Locate the cell with the specified text and output its [X, Y] center coordinate. 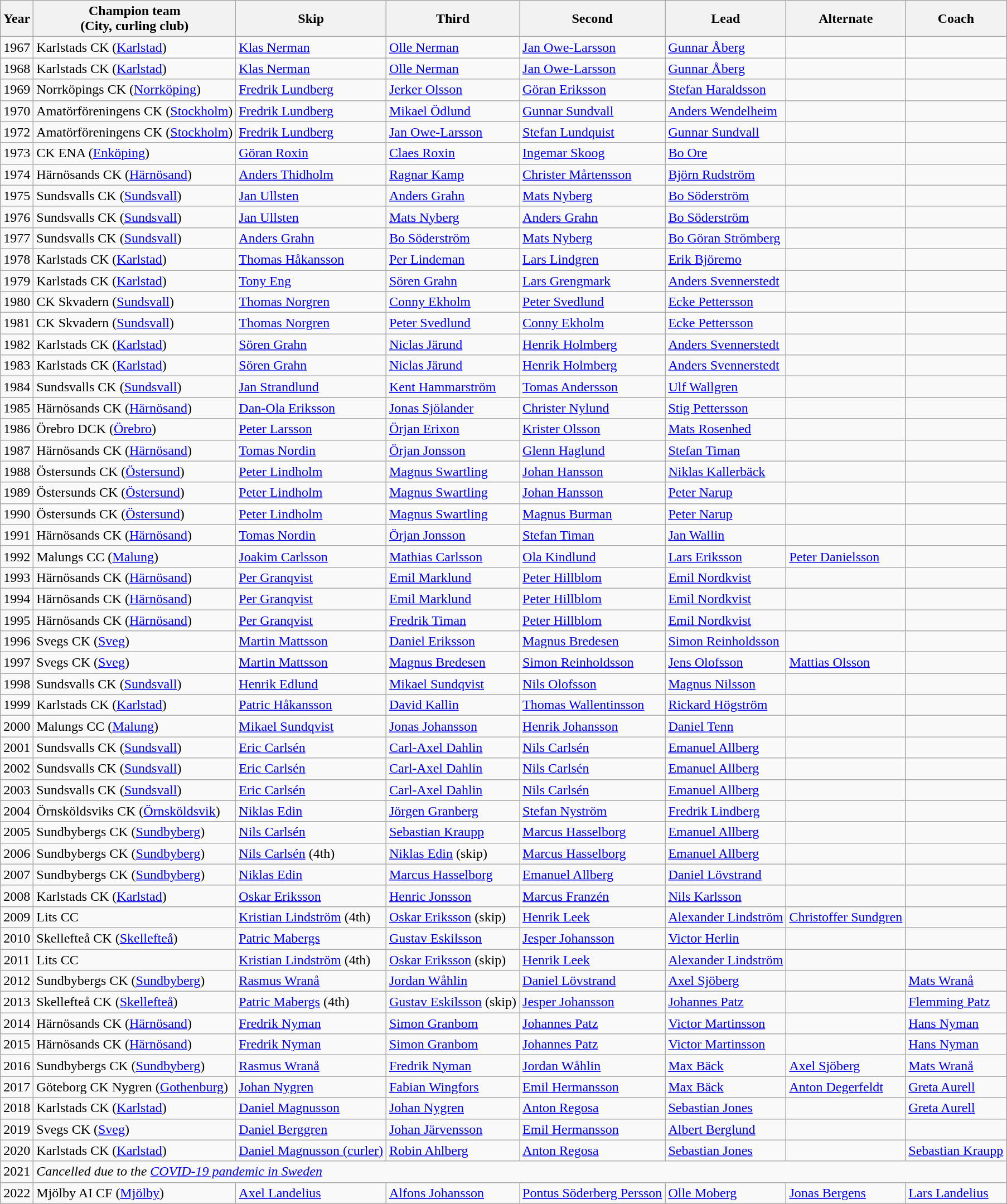
1993 [17, 577]
1979 [17, 280]
Nils Olofsson [592, 684]
Fredrik Timan [453, 620]
Alfons Johansson [453, 1193]
Krister Olsson [592, 429]
Tomas Andersson [592, 387]
Jonas Bergens [846, 1193]
Christer Mårtensson [592, 174]
Lars Grengmark [592, 280]
Magnus Burman [592, 514]
Fabian Wingfors [453, 1087]
Örjan Erixon [453, 429]
Patric Mabergs [311, 938]
1973 [17, 153]
1980 [17, 302]
Ulf Wallgren [726, 387]
Jerker Olsson [453, 90]
Daniel Eriksson [453, 642]
2006 [17, 853]
Victor Herlin [726, 938]
Anton Degerfeldt [846, 1087]
1999 [17, 705]
Claes Roxin [453, 153]
Jan Wallin [726, 535]
Jonas Sjölander [453, 408]
Robin Ahlberg [453, 1150]
Marcus Franzén [592, 896]
Stefan Lundquist [592, 132]
2005 [17, 832]
Peter Larsson [311, 429]
Peter Danielsson [846, 556]
Henrik Johansson [592, 726]
Jonas Johansson [453, 726]
Axel Landelius [311, 1193]
Mjölby AI CF (Mjölby) [135, 1193]
Second [592, 19]
2001 [17, 747]
1968 [17, 69]
1977 [17, 238]
2016 [17, 1066]
Henrik Edlund [311, 684]
Daniel Tenn [726, 726]
Mikael Ödlund [453, 111]
Göran Roxin [311, 153]
1972 [17, 132]
Ola Kindlund [592, 556]
Cancelled due to the COVID-19 pandemic in Sweden [520, 1172]
1990 [17, 514]
1984 [17, 387]
Jens Olofsson [726, 663]
2014 [17, 1023]
Lars Eriksson [726, 556]
Christer Nylund [592, 408]
Gustav Eskilsson [453, 938]
2002 [17, 769]
Göteborg CK Nygren (Gothenburg) [135, 1087]
Rickard Högström [726, 705]
Anders Thidholm [311, 174]
1975 [17, 196]
1981 [17, 323]
CK ENA (Enköping) [135, 153]
1991 [17, 535]
1997 [17, 663]
Thomas Wallentinsson [592, 705]
2013 [17, 1002]
1996 [17, 642]
1994 [17, 599]
Kent Hammarström [453, 387]
2022 [17, 1193]
Stig Pettersson [726, 408]
Jörgen Granberg [453, 811]
David Kallin [453, 705]
Olle Moberg [726, 1193]
Björn Rudström [726, 174]
Lars Landelius [956, 1193]
2021 [17, 1172]
2020 [17, 1150]
Joakim Carlsson [311, 556]
Bo Göran Strömberg [726, 238]
Albert Berglund [726, 1129]
Dan-Ola Eriksson [311, 408]
Nils Carlsén (4th) [311, 853]
1974 [17, 174]
1998 [17, 684]
Lars Lindgren [592, 259]
2009 [17, 917]
Anders Wendelheim [726, 111]
1987 [17, 450]
1986 [17, 429]
Bo Ore [726, 153]
Coach [956, 19]
2003 [17, 790]
Alternate [846, 19]
2017 [17, 1087]
Ragnar Kamp [453, 174]
1970 [17, 111]
Champion team(City, curling club) [135, 19]
Flemming Patz [956, 1002]
2000 [17, 726]
Erik Björemo [726, 259]
1967 [17, 47]
Per Lindeman [453, 259]
2011 [17, 959]
Niklas Edin (skip) [453, 853]
Skip [311, 19]
Göran Eriksson [592, 90]
1985 [17, 408]
Daniel Berggren [311, 1129]
Magnus Nilsson [726, 684]
Örnsköldsviks CK (Örnsköldsvik) [135, 811]
1983 [17, 366]
Mats Rosenhed [726, 429]
Daniel Magnusson [311, 1108]
2007 [17, 875]
2004 [17, 811]
Thomas Håkansson [311, 259]
2010 [17, 938]
2018 [17, 1108]
Daniel Magnusson (curler) [311, 1150]
Ingemar Skoog [592, 153]
1978 [17, 259]
Year [17, 19]
2008 [17, 896]
Lead [726, 19]
Nils Karlsson [726, 896]
Stefan Nyström [592, 811]
Henric Jonsson [453, 896]
1969 [17, 90]
Johan Järvensson [453, 1129]
Norrköpings CK (Norrköping) [135, 90]
Fredrik Lindberg [726, 811]
Jan Strandlund [311, 387]
Mathias Carlsson [453, 556]
1988 [17, 472]
Glenn Haglund [592, 450]
Pontus Söderberg Persson [592, 1193]
Oskar Eriksson [311, 896]
Tony Eng [311, 280]
1992 [17, 556]
Christoffer Sundgren [846, 917]
1995 [17, 620]
2019 [17, 1129]
Niklas Kallerbäck [726, 472]
Stefan Haraldsson [726, 90]
Patric Mabergs (4th) [311, 1002]
1976 [17, 217]
Mattias Olsson [846, 663]
Gustav Eskilsson (skip) [453, 1002]
Third [453, 19]
2015 [17, 1045]
2012 [17, 981]
1982 [17, 344]
1989 [17, 493]
Örebro DCK (Örebro) [135, 429]
Patric Håkansson [311, 705]
